Search for the cell housing the specified text and yield its (x, y) center coordinate. 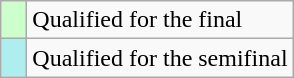
Qualified for the final (160, 20)
Qualified for the semifinal (160, 58)
